Output the [X, Y] coordinate of the center of the cell containing the given text.  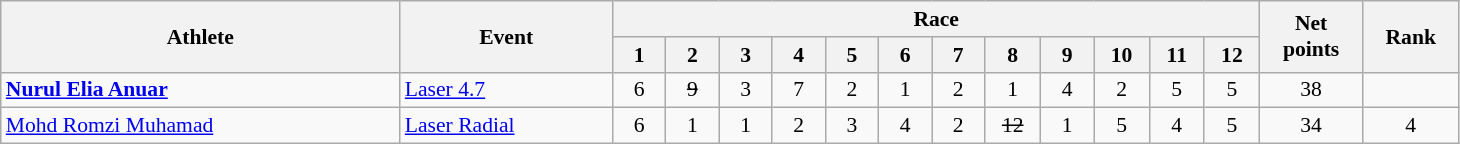
Laser Radial [506, 126]
10 [1122, 55]
11 [1176, 55]
Nurul Elia Anuar [200, 90]
8 [1013, 55]
Event [506, 36]
Mohd Romzi Muhamad [200, 126]
38 [1312, 90]
Race [936, 19]
Athlete [200, 36]
34 [1312, 126]
Rank [1410, 36]
Laser 4.7 [506, 90]
Net points [1312, 36]
